Capture the cell that displays the provided text and extract its (X, Y) central coordinate. 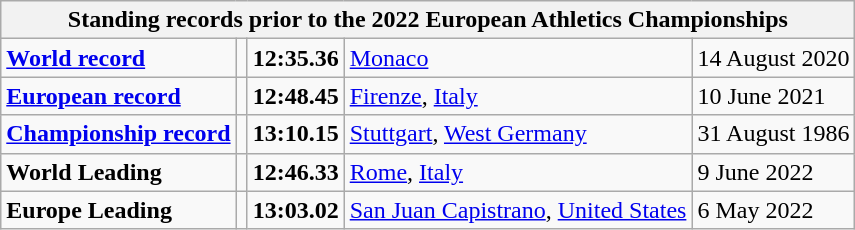
12:35.36 (296, 58)
13:10.15 (296, 134)
Monaco (518, 58)
31 August 1986 (774, 134)
Europe Leading (118, 210)
13:03.02 (296, 210)
World record (118, 58)
14 August 2020 (774, 58)
Standing records prior to the 2022 European Athletics Championships (428, 20)
European record (118, 96)
Stuttgart, West Germany (518, 134)
Championship record (118, 134)
San Juan Capistrano, United States (518, 210)
9 June 2022 (774, 172)
World Leading (118, 172)
Firenze, Italy (518, 96)
10 June 2021 (774, 96)
6 May 2022 (774, 210)
12:48.45 (296, 96)
12:46.33 (296, 172)
Rome, Italy (518, 172)
